Determine the (X, Y) coordinate at the center of the cell enclosing the given text.  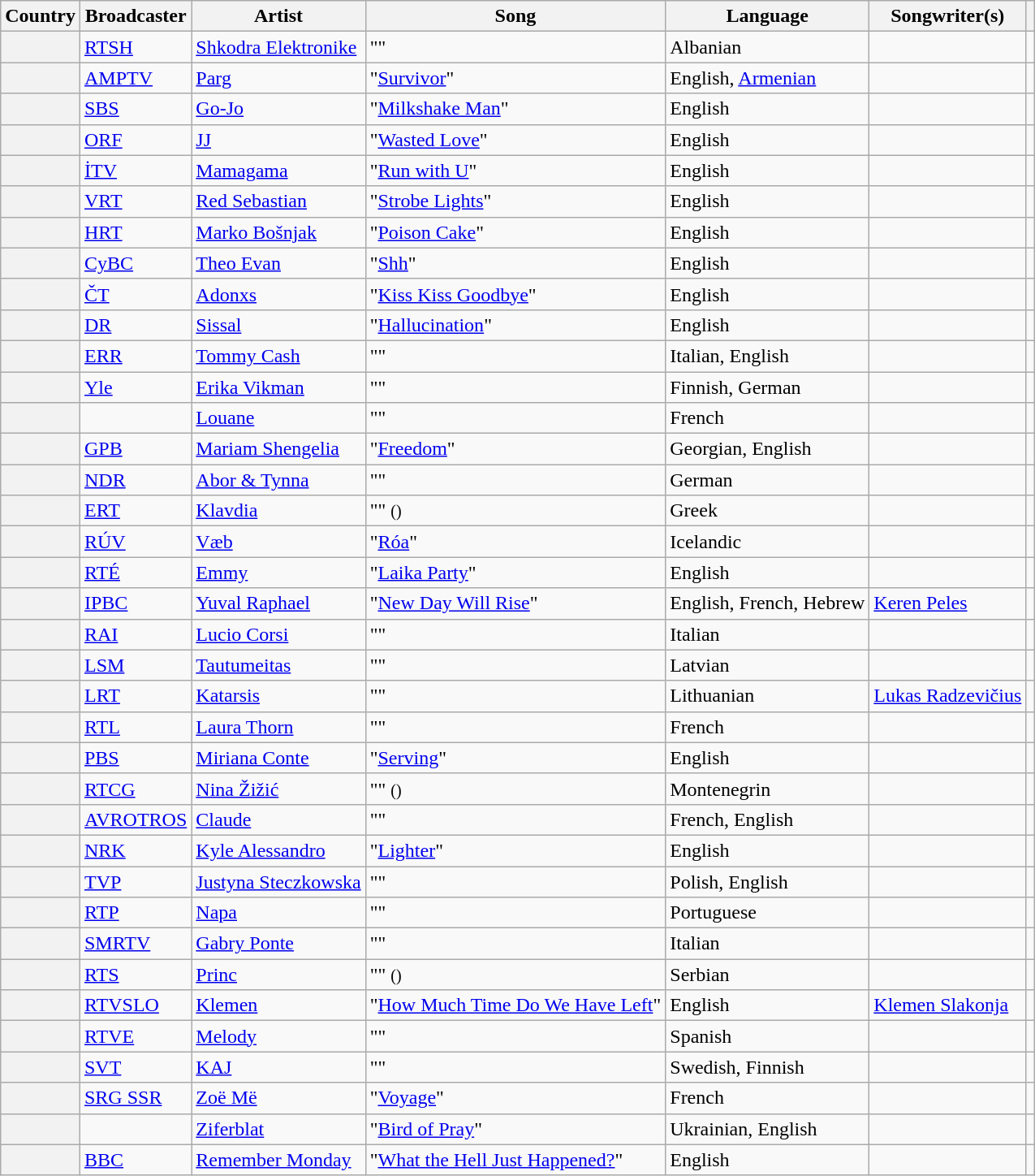
Country (41, 16)
Princ (278, 975)
Marko Bošnjak (278, 232)
Louane (278, 418)
"Poison Cake" (515, 232)
"Lighter" (515, 850)
Song (515, 16)
Portuguese (768, 913)
DR (135, 325)
"Strobe Lights" (515, 201)
RAI (135, 634)
NDR (135, 480)
PBS (135, 758)
Keren Peles (948, 603)
Tautumeitas (278, 665)
Lukas Radzevičius (948, 696)
"Laika Party" (515, 573)
Ukrainian, English (768, 1129)
VRT (135, 201)
Mariam Shengelia (278, 449)
Katarsis (278, 696)
Remember Monday (278, 1160)
BBC (135, 1160)
RTVSLO (135, 1005)
Theo Evan (278, 263)
RTS (135, 975)
RÚV (135, 542)
"Freedom" (515, 449)
Nina Žižić (278, 789)
SRG SSR (135, 1098)
"Róa" (515, 542)
JJ (278, 140)
HRT (135, 232)
NRK (135, 850)
Go-Jo (278, 109)
Georgian, English (768, 449)
Language (768, 16)
RTVE (135, 1036)
Ziferblat (278, 1129)
Napa (278, 913)
Spanish (768, 1036)
Broadcaster (135, 16)
"Hallucination" (515, 325)
Yuval Raphael (278, 603)
Yle (135, 387)
Claude (278, 819)
"Survivor" (515, 78)
"Run with U" (515, 171)
Songwriter(s) (948, 16)
Parg (278, 78)
Justyna Steczkowska (278, 881)
Væb (278, 542)
RTÉ (135, 573)
ORF (135, 140)
"Voyage" (515, 1098)
Italian, English (768, 356)
Mamagama (278, 171)
"Bird of Pray" (515, 1129)
Icelandic (768, 542)
"Wasted Love" (515, 140)
English, French, Hebrew (768, 603)
Polish, English (768, 881)
ERT (135, 511)
Tommy Cash (278, 356)
"Milkshake Man" (515, 109)
Shkodra Elektronike (278, 47)
Miriana Conte (278, 758)
Kyle Alessandro (278, 850)
Montenegrin (768, 789)
Gabry Ponte (278, 944)
Adonxs (278, 294)
Klemen Slakonja (948, 1005)
Abor & Tynna (278, 480)
AMPTV (135, 78)
RTL (135, 727)
Swedish, Finnish (768, 1067)
RTCG (135, 789)
RTSH (135, 47)
Artist (278, 16)
"New Day Will Rise" (515, 603)
RTP (135, 913)
"Serving" (515, 758)
SBS (135, 109)
"Kiss Kiss Goodbye" (515, 294)
Greek (768, 511)
Laura Thorn (278, 727)
English, Armenian (768, 78)
"What the Hell Just Happened?" (515, 1160)
Serbian (768, 975)
CyBC (135, 263)
Red Sebastian (278, 201)
LSM (135, 665)
Lithuanian (768, 696)
Latvian (768, 665)
Emmy (278, 573)
"How Much Time Do We Have Left" (515, 1005)
ERR (135, 356)
Finnish, German (768, 387)
TVP (135, 881)
Lucio Corsi (278, 634)
SVT (135, 1067)
Klemen (278, 1005)
Klavdia (278, 511)
Zoë Më (278, 1098)
German (768, 480)
IPBC (135, 603)
LRT (135, 696)
GPB (135, 449)
Sissal (278, 325)
Albanian (768, 47)
French, English (768, 819)
"Shh" (515, 263)
KAJ (278, 1067)
SMRTV (135, 944)
Erika Vikman (278, 387)
AVROTROS (135, 819)
ČT (135, 294)
Melody (278, 1036)
İTV (135, 171)
